For the text-containing cell, return its midpoint in [x, y] coordinate format. 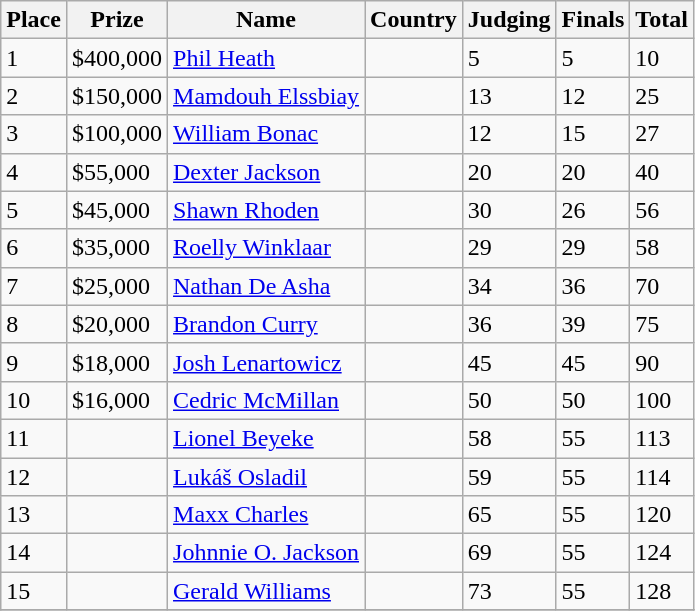
$25,000 [116, 286]
Total [662, 20]
Place [34, 20]
$35,000 [116, 248]
73 [509, 591]
Phil Heath [266, 58]
$16,000 [116, 400]
Johnnie O. Jackson [266, 553]
2 [34, 96]
$100,000 [116, 134]
Country [414, 20]
Shawn Rhoden [266, 210]
40 [662, 172]
Maxx Charles [266, 515]
75 [662, 324]
27 [662, 134]
6 [34, 248]
William Bonac [266, 134]
Lukáš Osladil [266, 477]
Lionel Beyeke [266, 438]
25 [662, 96]
$150,000 [116, 96]
56 [662, 210]
34 [509, 286]
Nathan De Asha [266, 286]
100 [662, 400]
$18,000 [116, 362]
Dexter Jackson [266, 172]
11 [34, 438]
8 [34, 324]
Finals [593, 20]
70 [662, 286]
7 [34, 286]
Roelly Winklaar [266, 248]
Cedric McMillan [266, 400]
Josh Lenartowicz [266, 362]
128 [662, 591]
26 [593, 210]
4 [34, 172]
9 [34, 362]
30 [509, 210]
$400,000 [116, 58]
Judging [509, 20]
14 [34, 553]
114 [662, 477]
$45,000 [116, 210]
Prize [116, 20]
69 [509, 553]
Mamdouh Elssbiay [266, 96]
39 [593, 324]
1 [34, 58]
$55,000 [116, 172]
59 [509, 477]
Name [266, 20]
113 [662, 438]
Gerald Williams [266, 591]
90 [662, 362]
3 [34, 134]
Brandon Curry [266, 324]
65 [509, 515]
$20,000 [116, 324]
124 [662, 553]
120 [662, 515]
